Extract the [x, y] coordinate from the center of the cell holding the provided text.  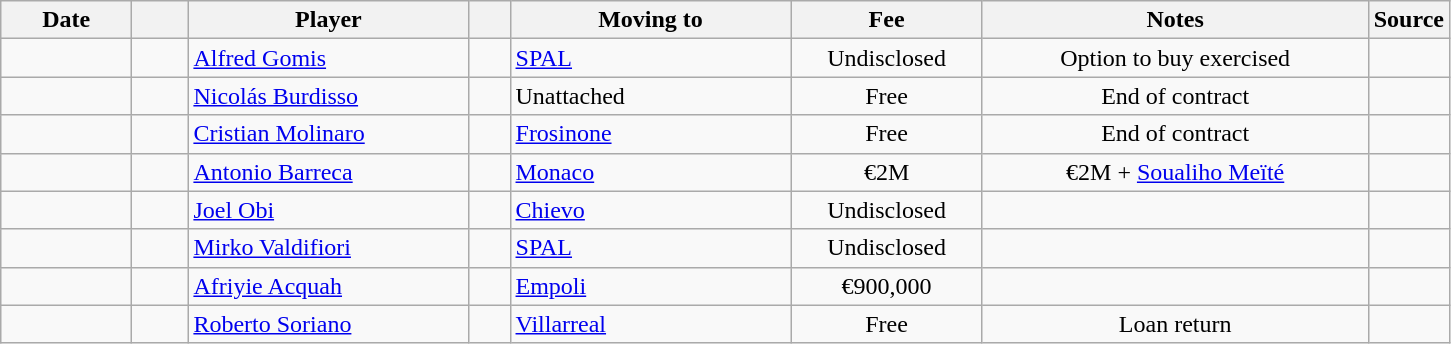
Loan return [1175, 324]
Afriyie Acquah [328, 286]
Date [66, 20]
Option to buy exercised [1175, 58]
Cristian Molinaro [328, 134]
Mirko Valdifiori [328, 248]
€2M [886, 172]
Unattached [650, 96]
Alfred Gomis [328, 58]
Antonio Barreca [328, 172]
Notes [1175, 20]
Joel Obi [328, 210]
Player [328, 20]
Moving to [650, 20]
Monaco [650, 172]
€2M + Soualiho Meïté [1175, 172]
Nicolás Burdisso [328, 96]
Frosinone [650, 134]
€900,000 [886, 286]
Empoli [650, 286]
Chievo [650, 210]
Villarreal [650, 324]
Roberto Soriano [328, 324]
Source [1408, 20]
Fee [886, 20]
